Detect which cell encompasses the target text, then output its [x, y] center coordinate. 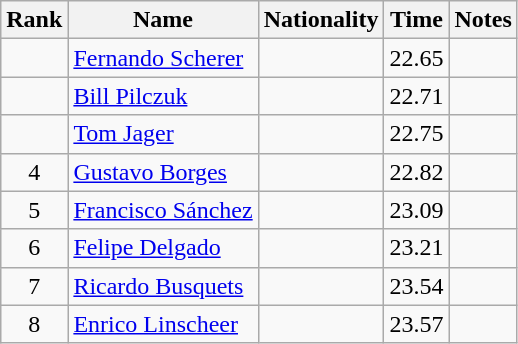
Name [163, 20]
Felipe Delgado [163, 248]
Fernando Scherer [163, 58]
Bill Pilczuk [163, 96]
4 [34, 172]
23.09 [416, 210]
Tom Jager [163, 134]
Francisco Sánchez [163, 210]
Rank [34, 20]
Enrico Linscheer [163, 324]
22.82 [416, 172]
23.57 [416, 324]
6 [34, 248]
23.21 [416, 248]
5 [34, 210]
Gustavo Borges [163, 172]
22.75 [416, 134]
Time [416, 20]
8 [34, 324]
7 [34, 286]
Nationality [321, 20]
22.71 [416, 96]
23.54 [416, 286]
22.65 [416, 58]
Ricardo Busquets [163, 286]
Notes [483, 20]
